Provide the [X, Y] coordinate of the cell's center where the given text is located.  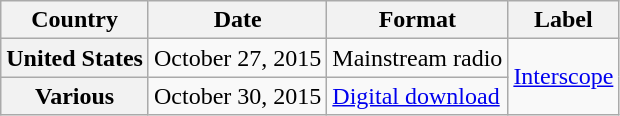
Format [418, 20]
Date [237, 20]
United States [75, 58]
Mainstream radio [418, 58]
Various [75, 96]
October 30, 2015 [237, 96]
Interscope [564, 77]
Country [75, 20]
Digital download [418, 96]
October 27, 2015 [237, 58]
Label [564, 20]
